Search for the cell housing the specified text and yield its [x, y] center coordinate. 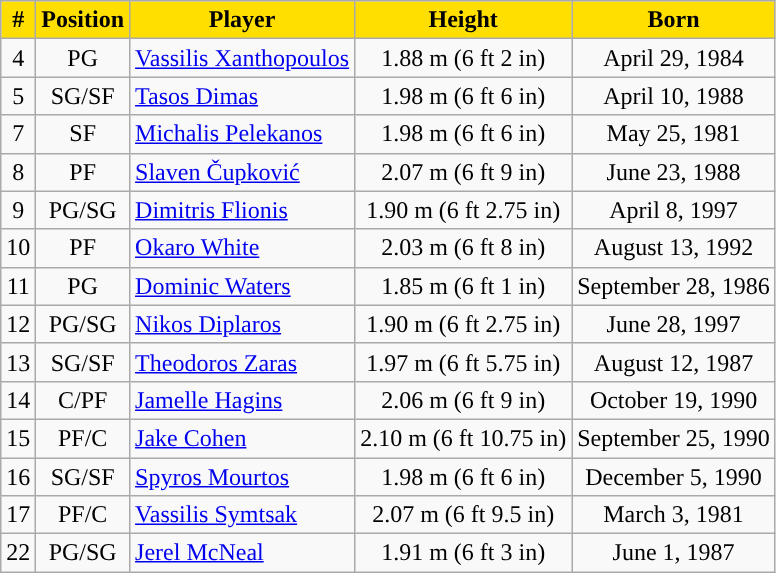
Player [242, 20]
April 8, 1997 [674, 210]
Michalis Pelekanos [242, 134]
Spyros Mourtos [242, 477]
Height [464, 20]
June 23, 1988 [674, 172]
11 [18, 286]
SF [83, 134]
1.97 m (6 ft 5.75 in) [464, 362]
Theodoros Zaras [242, 362]
1.91 m (6 ft 3 in) [464, 553]
Jerel McNeal [242, 553]
2.07 m (6 ft 9 in) [464, 172]
2.03 m (6 ft 8 in) [464, 248]
Tasos Dimas [242, 96]
# [18, 20]
September 28, 1986 [674, 286]
Dominic Waters [242, 286]
March 3, 1981 [674, 515]
August 13, 1992 [674, 248]
17 [18, 515]
12 [18, 324]
October 19, 1990 [674, 400]
Jake Cohen [242, 438]
5 [18, 96]
16 [18, 477]
Slaven Čupković [242, 172]
April 29, 1984 [674, 58]
Okaro White [242, 248]
Dimitris Flionis [242, 210]
9 [18, 210]
C/PF [83, 400]
10 [18, 248]
December 5, 1990 [674, 477]
September 25, 1990 [674, 438]
14 [18, 400]
1.85 m (6 ft 1 in) [464, 286]
June 28, 1997 [674, 324]
May 25, 1981 [674, 134]
15 [18, 438]
Vassilis Symtsak [242, 515]
Nikos Diplaros [242, 324]
August 12, 1987 [674, 362]
Position [83, 20]
2.07 m (6 ft 9.5 in) [464, 515]
June 1, 1987 [674, 553]
4 [18, 58]
22 [18, 553]
2.06 m (6 ft 9 in) [464, 400]
8 [18, 172]
7 [18, 134]
Vassilis Xanthopoulos [242, 58]
Born [674, 20]
2.10 m (6 ft 10.75 in) [464, 438]
April 10, 1988 [674, 96]
13 [18, 362]
Jamelle Hagins [242, 400]
1.88 m (6 ft 2 in) [464, 58]
